Return (x, y) of the center of cell containing provided text 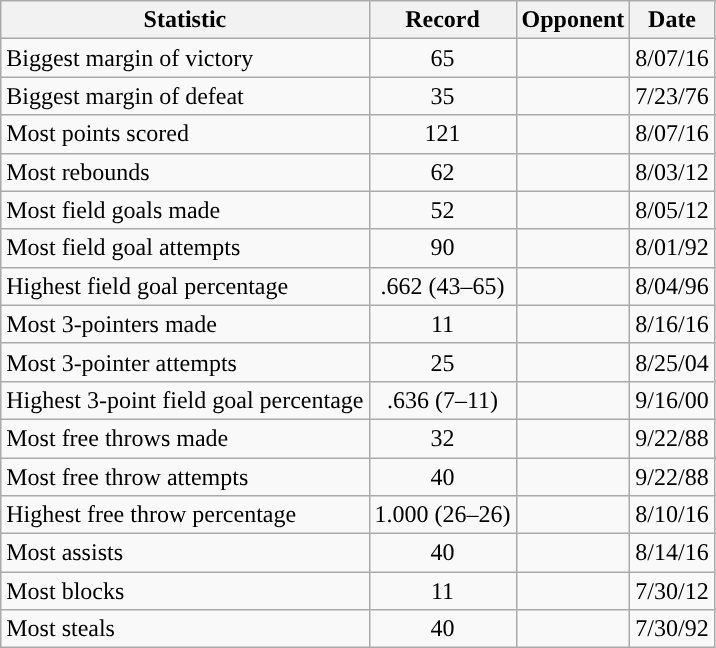
65 (442, 58)
Record (442, 20)
35 (442, 96)
Biggest margin of defeat (185, 96)
Most free throws made (185, 438)
9/16/00 (672, 400)
Most field goal attempts (185, 248)
Most points scored (185, 134)
Most assists (185, 553)
7/30/12 (672, 591)
Most rebounds (185, 172)
Most 3-pointers made (185, 324)
Statistic (185, 20)
.636 (7–11) (442, 400)
7/30/92 (672, 629)
8/03/12 (672, 172)
7/23/76 (672, 96)
90 (442, 248)
Most 3-pointer attempts (185, 362)
32 (442, 438)
25 (442, 362)
8/01/92 (672, 248)
Highest 3-point field goal percentage (185, 400)
Most field goals made (185, 210)
Opponent (573, 20)
Date (672, 20)
Highest field goal percentage (185, 286)
8/05/12 (672, 210)
62 (442, 172)
121 (442, 134)
Most blocks (185, 591)
8/25/04 (672, 362)
Biggest margin of victory (185, 58)
Highest free throw percentage (185, 515)
52 (442, 210)
Most steals (185, 629)
1.000 (26–26) (442, 515)
8/16/16 (672, 324)
8/14/16 (672, 553)
8/10/16 (672, 515)
.662 (43–65) (442, 286)
8/04/96 (672, 286)
Most free throw attempts (185, 477)
